Output the [x, y] coordinate of the center of the cell containing the given text.  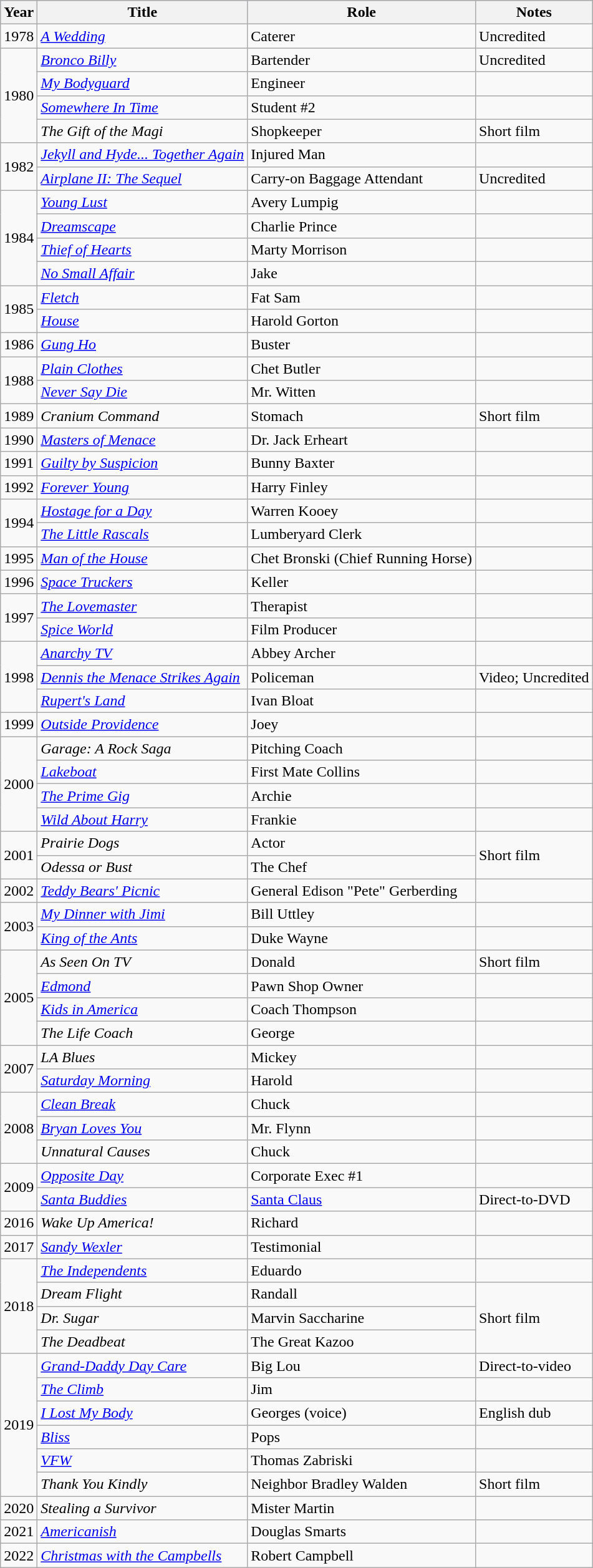
Bill Uttley [362, 914]
Jake [362, 273]
Young Lust [142, 202]
The Prime Gig [142, 796]
Abbey Archer [362, 653]
Mr. Witten [362, 392]
Bartender [362, 60]
Harry Finley [362, 487]
Space Truckers [142, 582]
Garage: A Rock Saga [142, 748]
Keller [362, 582]
Douglas Smarts [362, 1532]
Joey [362, 725]
George [362, 1033]
2009 [19, 1188]
1984 [19, 238]
Hostage for a Day [142, 511]
1995 [19, 558]
Unnatural Causes [142, 1152]
Archie [362, 796]
Fletch [142, 298]
Eduardo [362, 1270]
1997 [19, 617]
Direct-to-DVD [534, 1199]
1996 [19, 582]
Wild About Harry [142, 820]
The Chef [362, 867]
Neighbor Bradley Walden [362, 1484]
1990 [19, 440]
Big Lou [362, 1365]
2016 [19, 1223]
Role [362, 12]
Mr. Flynn [362, 1128]
Pitching Coach [362, 748]
Coach Thompson [362, 1009]
Bunny Baxter [362, 463]
2021 [19, 1532]
Marvin Saccharine [362, 1318]
1994 [19, 523]
Thief of Hearts [142, 249]
Duke Wayne [362, 938]
Warren Kooey [362, 511]
Title [142, 12]
Chet Bronski (Chief Running Horse) [362, 558]
Thomas Zabriski [362, 1461]
Dream Flight [142, 1294]
Jim [362, 1389]
2001 [19, 855]
1988 [19, 380]
Saturday Morning [142, 1081]
Kids in America [142, 1009]
Bronco Billy [142, 60]
2022 [19, 1556]
Actor [362, 843]
No Small Affair [142, 273]
Video; Uncredited [534, 677]
The Deadbeat [142, 1342]
Wake Up America! [142, 1223]
Corporate Exec #1 [362, 1176]
Gung Ho [142, 345]
Charlie Prince [362, 226]
Pawn Shop Owner [362, 985]
2017 [19, 1247]
2007 [19, 1069]
Dennis the Menace Strikes Again [142, 677]
Robert Campbell [362, 1556]
Americanish [142, 1532]
Notes [534, 12]
English dub [534, 1413]
Forever Young [142, 487]
1991 [19, 463]
1992 [19, 487]
Policeman [362, 677]
Stealing a Survivor [142, 1508]
Harold Gorton [362, 321]
1985 [19, 309]
Caterer [362, 36]
Guilty by Suspicion [142, 463]
Testimonial [362, 1247]
Edmond [142, 985]
My Dinner with Jimi [142, 914]
Teddy Bears' Picnic [142, 891]
LA Blues [142, 1057]
Outside Providence [142, 725]
1999 [19, 725]
The Little Rascals [142, 535]
The Climb [142, 1389]
1986 [19, 345]
1980 [19, 95]
The Life Coach [142, 1033]
Clean Break [142, 1105]
Anarchy TV [142, 653]
Donald [362, 962]
The Independents [142, 1270]
1989 [19, 416]
Masters of Menace [142, 440]
Carry-on Baggage Attendant [362, 178]
Injured Man [362, 155]
Pops [362, 1436]
Dr. Sugar [142, 1318]
Santa Buddies [142, 1199]
Plain Clothes [142, 369]
Odessa or Bust [142, 867]
Bliss [142, 1436]
2019 [19, 1425]
Grand-Daddy Day Care [142, 1365]
Ivan Bloat [362, 701]
King of the Ants [142, 938]
Fat Sam [362, 298]
House [142, 321]
Jekyll and Hyde... Together Again [142, 155]
Bryan Loves You [142, 1128]
2000 [19, 784]
Frankie [362, 820]
My Bodyguard [142, 84]
Lakeboat [142, 772]
Airplane II: The Sequel [142, 178]
1978 [19, 36]
Avery Lumpig [362, 202]
2008 [19, 1128]
1998 [19, 677]
2020 [19, 1508]
Shopkeeper [362, 131]
Spice World [142, 629]
Opposite Day [142, 1176]
Rupert's Land [142, 701]
The Great Kazoo [362, 1342]
Georges (voice) [362, 1413]
Direct-to-video [534, 1365]
Dr. Jack Erheart [362, 440]
Mickey [362, 1057]
Randall [362, 1294]
2002 [19, 891]
As Seen On TV [142, 962]
The Lovemaster [142, 606]
2005 [19, 997]
Chet Butler [362, 369]
First Mate Collins [362, 772]
Thank You Kindly [142, 1484]
Harold [362, 1081]
2018 [19, 1306]
Prairie Dogs [142, 843]
Student #2 [362, 107]
Lumberyard Clerk [362, 535]
Dreamscape [142, 226]
Buster [362, 345]
1982 [19, 167]
General Edison "Pete" Gerberding [362, 891]
A Wedding [142, 36]
Santa Claus [362, 1199]
Marty Morrison [362, 249]
Never Say Die [142, 392]
Engineer [362, 84]
The Gift of the Magi [142, 131]
Film Producer [362, 629]
Year [19, 12]
Sandy Wexler [142, 1247]
Somewhere In Time [142, 107]
I Lost My Body [142, 1413]
Therapist [362, 606]
Mister Martin [362, 1508]
Christmas with the Campbells [142, 1556]
VFW [142, 1461]
Cranium Command [142, 416]
2003 [19, 926]
Richard [362, 1223]
Stomach [362, 416]
Man of the House [142, 558]
